Search for the cell housing the specified text and yield its [x, y] center coordinate. 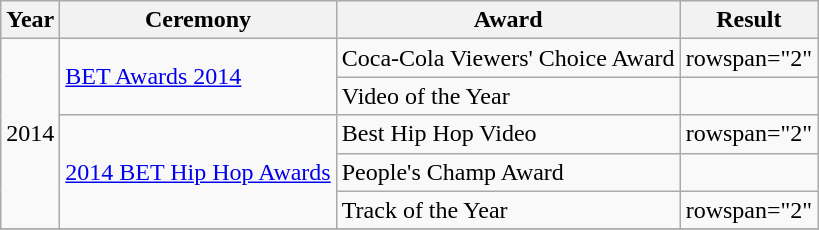
Result [749, 20]
Year [30, 20]
Ceremony [198, 20]
Track of the Year [508, 210]
Award [508, 20]
Best Hip Hop Video [508, 134]
Coca-Cola Viewers' Choice Award [508, 58]
2014 BET Hip Hop Awards [198, 172]
2014 [30, 134]
BET Awards 2014 [198, 77]
Video of the Year [508, 96]
People's Champ Award [508, 172]
